Search for the cell housing the specified text and yield its (X, Y) center coordinate. 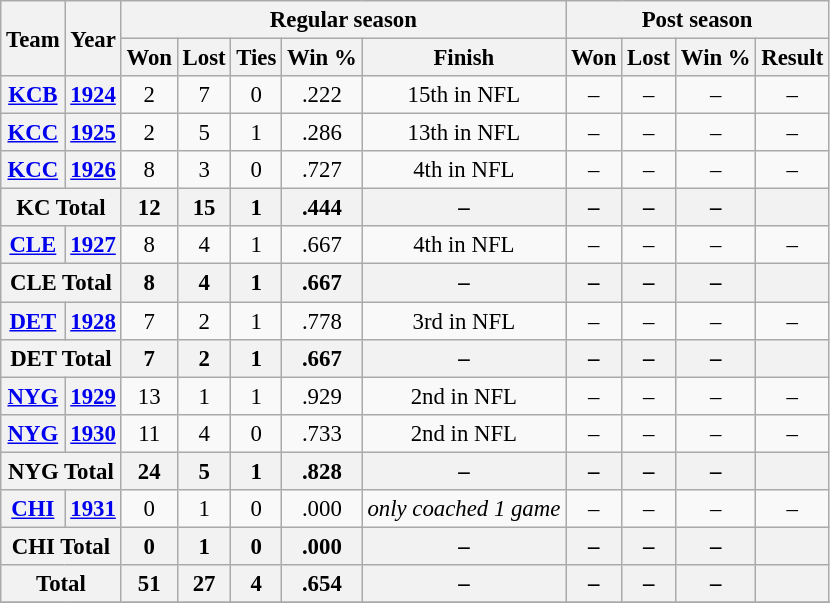
1931 (93, 509)
DET (33, 321)
1929 (93, 396)
Ties (256, 58)
KCB (33, 95)
.444 (322, 208)
Result (792, 58)
Finish (464, 58)
.286 (322, 133)
only coached 1 game (464, 509)
DET Total (61, 358)
Team (33, 38)
.222 (322, 95)
1926 (93, 170)
12 (149, 208)
1928 (93, 321)
1924 (93, 95)
Regular season (344, 20)
.778 (322, 321)
13th in NFL (464, 133)
24 (149, 471)
NYG Total (61, 471)
27 (204, 584)
.828 (322, 471)
3 (204, 170)
CLE Total (61, 283)
.654 (322, 584)
.733 (322, 433)
.929 (322, 396)
CLE (33, 245)
15 (204, 208)
13 (149, 396)
Post season (698, 20)
3rd in NFL (464, 321)
CHI (33, 509)
1930 (93, 433)
1927 (93, 245)
CHI Total (61, 546)
1925 (93, 133)
15th in NFL (464, 95)
.727 (322, 170)
Year (93, 38)
Total (61, 584)
51 (149, 584)
KC Total (61, 208)
11 (149, 433)
